Output the [x, y] coordinate of the center of the cell containing the given text.  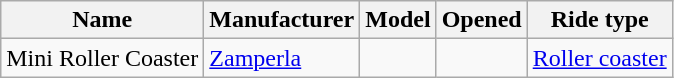
Manufacturer [282, 20]
Mini Roller Coaster [102, 58]
Ride type [600, 20]
Opened [482, 20]
Name [102, 20]
Zamperla [282, 58]
Model [398, 20]
Roller coaster [600, 58]
